Identify which cell holds the provided text, then report its [x, y] central coordinate. 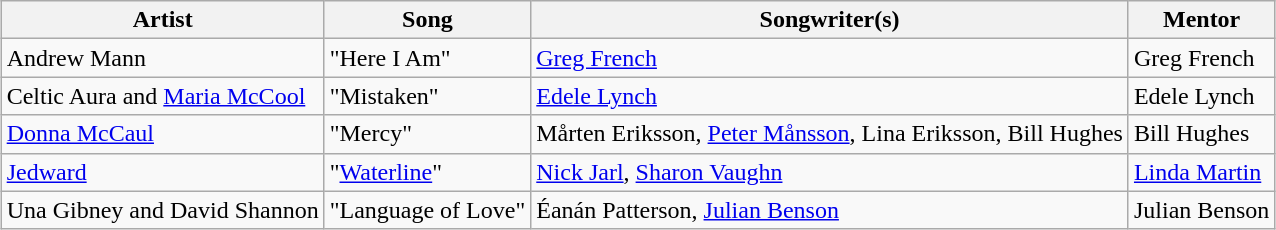
Una Gibney and David Shannon [162, 210]
Mårten Eriksson, Peter Månsson, Lina Eriksson, Bill Hughes [830, 134]
"Waterline" [428, 172]
Celtic Aura and Maria McCool [162, 96]
Song [428, 20]
"Mistaken" [428, 96]
Andrew Mann [162, 58]
"Language of Love" [428, 210]
"Mercy" [428, 134]
Julian Benson [1201, 210]
Bill Hughes [1201, 134]
Jedward [162, 172]
Donna McCaul [162, 134]
Nick Jarl, Sharon Vaughn [830, 172]
Artist [162, 20]
Éanán Patterson, Julian Benson [830, 210]
"Here I Am" [428, 58]
Linda Martin [1201, 172]
Songwriter(s) [830, 20]
Mentor [1201, 20]
